Scan for the cell matching the given text and deliver its [X, Y] coordinate at center. 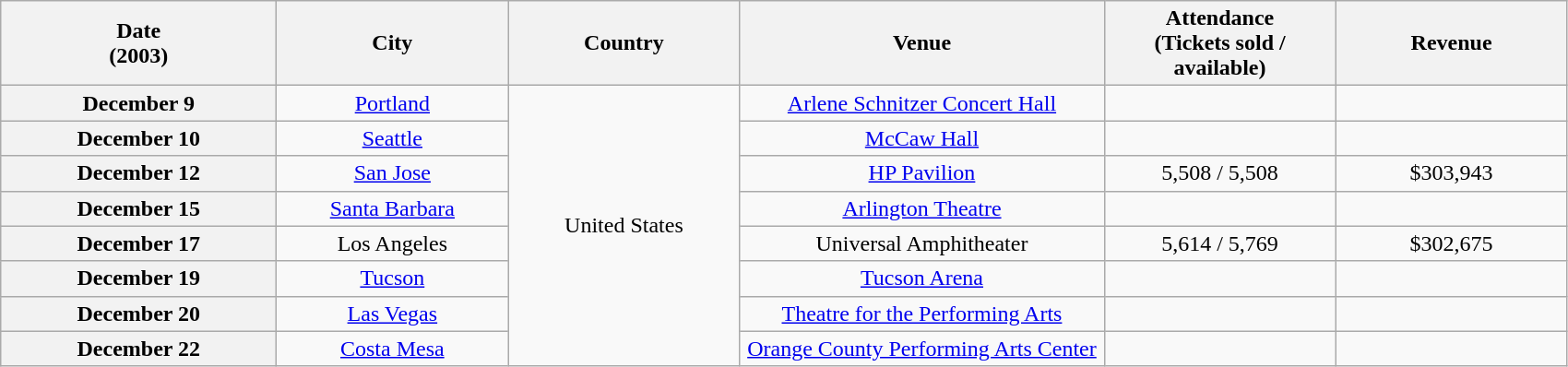
Revenue [1452, 43]
City [393, 43]
December 22 [138, 349]
San Jose [393, 173]
Date(2003) [138, 43]
Portland [393, 103]
Santa Barbara [393, 208]
December 15 [138, 208]
United States [624, 226]
$303,943 [1452, 173]
Universal Amphitheater [922, 243]
Orange County Performing Arts Center [922, 349]
Arlene Schnitzer Concert Hall [922, 103]
McCaw Hall [922, 138]
HP Pavilion [922, 173]
Theatre for the Performing Arts [922, 314]
Seattle [393, 138]
December 17 [138, 243]
Las Vegas [393, 314]
Venue [922, 43]
5,508 / 5,508 [1219, 173]
December 19 [138, 278]
$302,675 [1452, 243]
Arlington Theatre [922, 208]
Tucson [393, 278]
December 20 [138, 314]
Tucson Arena [922, 278]
Attendance (Tickets sold / available) [1219, 43]
December 10 [138, 138]
5,614 / 5,769 [1219, 243]
December 9 [138, 103]
December 12 [138, 173]
Country [624, 43]
Los Angeles [393, 243]
Costa Mesa [393, 349]
